Return the (x, y) coordinate for the center point of the cell that contains the specified text.  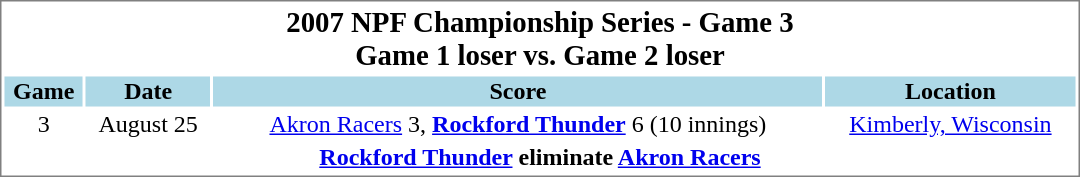
2007 NPF Championship Series - Game 3Game 1 loser vs. Game 2 loser (540, 38)
Score (518, 91)
Akron Racers 3, Rockford Thunder 6 (10 innings) (518, 125)
August 25 (148, 125)
Rockford Thunder eliminate Akron Racers (540, 157)
Game (43, 91)
Date (148, 91)
Location (950, 91)
Kimberly, Wisconsin (950, 125)
3 (43, 125)
